For the text-containing cell, return its midpoint in (X, Y) coordinate format. 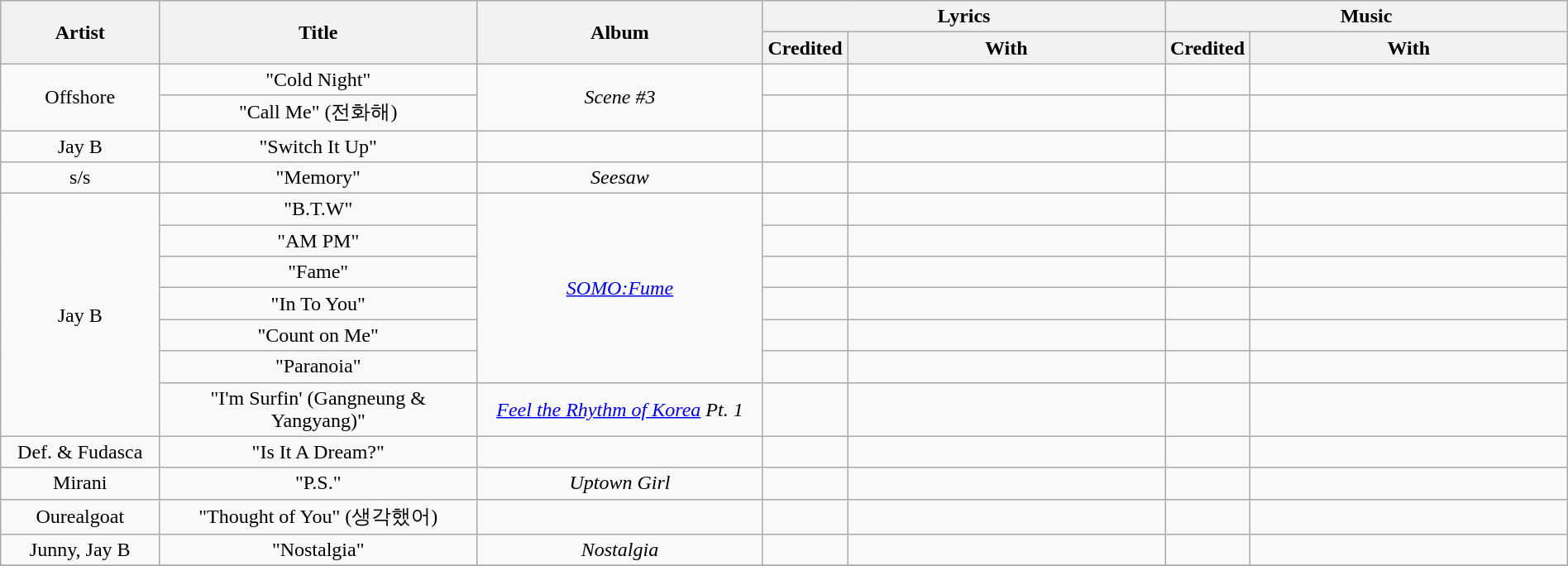
"Count on Me" (318, 335)
"AM PM" (318, 241)
Scene #3 (620, 98)
"P.S." (318, 483)
Ourealgoat (80, 516)
"Nostalgia" (318, 550)
"In To You" (318, 304)
Music (1366, 17)
"I'm Surfin' (Gangneung & Yangyang)" (318, 409)
"Switch It Up" (318, 146)
"Memory" (318, 178)
"Is It A Dream?" (318, 452)
Album (620, 32)
"Call Me" (전화해) (318, 113)
Seesaw (620, 178)
Offshore (80, 98)
"B.T.W" (318, 209)
SOMO:Fume (620, 288)
"Cold Night" (318, 79)
Junny, Jay B (80, 550)
"Fame" (318, 272)
"Paranoia" (318, 367)
Nostalgia (620, 550)
Uptown Girl (620, 483)
"Thought of You" (생각했어) (318, 516)
s/s (80, 178)
Artist (80, 32)
Def. & Fudasca (80, 452)
Mirani (80, 483)
Lyrics (963, 17)
Feel the Rhythm of Korea Pt. 1 (620, 409)
Title (318, 32)
